Provide the (X, Y) coordinate of the cell's center where the given text is located.  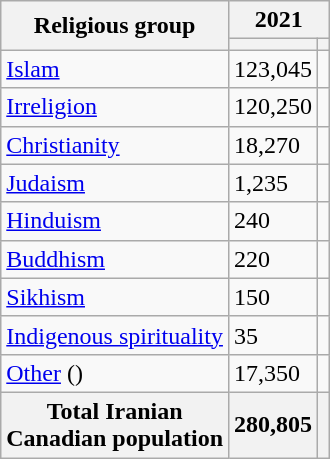
123,045 (274, 69)
Buddhism (115, 259)
17,350 (274, 373)
Islam (115, 69)
35 (274, 335)
120,250 (274, 107)
Judaism (115, 183)
280,805 (274, 424)
220 (274, 259)
150 (274, 297)
240 (274, 221)
Christianity (115, 145)
2021 (279, 20)
Hinduism (115, 221)
Total IranianCanadian population (115, 424)
18,270 (274, 145)
Other () (115, 373)
1,235 (274, 183)
Religious group (115, 26)
Indigenous spirituality (115, 335)
Irreligion (115, 107)
Sikhism (115, 297)
